Determine the (X, Y) coordinate at the center of the cell enclosing the given text.  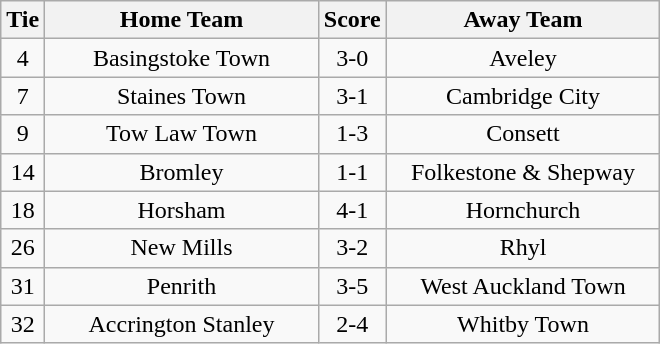
7 (23, 96)
Aveley (523, 58)
3-0 (352, 58)
Penrith (182, 286)
Folkestone & Shepway (523, 172)
26 (23, 248)
1-1 (352, 172)
1-3 (352, 134)
Staines Town (182, 96)
Tie (23, 20)
3-1 (352, 96)
3-5 (352, 286)
4-1 (352, 210)
West Auckland Town (523, 286)
Rhyl (523, 248)
3-2 (352, 248)
14 (23, 172)
Whitby Town (523, 324)
Bromley (182, 172)
Home Team (182, 20)
Cambridge City (523, 96)
New Mills (182, 248)
2-4 (352, 324)
Accrington Stanley (182, 324)
31 (23, 286)
Away Team (523, 20)
Score (352, 20)
Tow Law Town (182, 134)
32 (23, 324)
18 (23, 210)
Hornchurch (523, 210)
Consett (523, 134)
4 (23, 58)
9 (23, 134)
Basingstoke Town (182, 58)
Horsham (182, 210)
